For the text-containing cell, return its midpoint in [x, y] coordinate format. 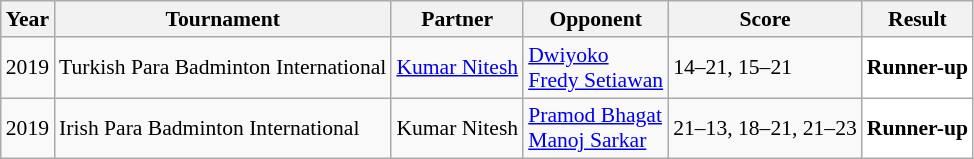
Partner [457, 19]
Tournament [222, 19]
Irish Para Badminton International [222, 128]
Score [765, 19]
Pramod Bhagat Manoj Sarkar [596, 128]
Opponent [596, 19]
Year [28, 19]
Result [918, 19]
21–13, 18–21, 21–23 [765, 128]
Dwiyoko Fredy Setiawan [596, 68]
Turkish Para Badminton International [222, 68]
14–21, 15–21 [765, 68]
